Search for the cell housing the specified text and yield its [x, y] center coordinate. 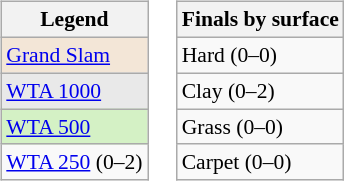
Grass (0–0) [260, 127]
Carpet (0–0) [260, 162]
Legend [74, 20]
Finals by surface [260, 20]
Hard (0–0) [260, 55]
WTA 500 [74, 127]
WTA 250 (0–2) [74, 162]
Grand Slam [74, 55]
WTA 1000 [74, 91]
Clay (0–2) [260, 91]
